Search for the cell housing the specified text and yield its [X, Y] center coordinate. 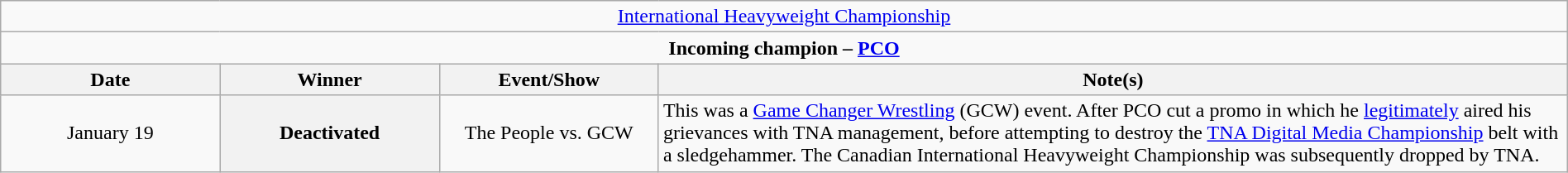
International Heavyweight Championship [784, 17]
Incoming champion – PCO [784, 48]
Note(s) [1113, 79]
January 19 [111, 133]
Winner [329, 79]
The People vs. GCW [549, 133]
Event/Show [549, 79]
Deactivated [329, 133]
Date [111, 79]
